Determine the (x, y) coordinate at the center of the cell enclosing the given text.  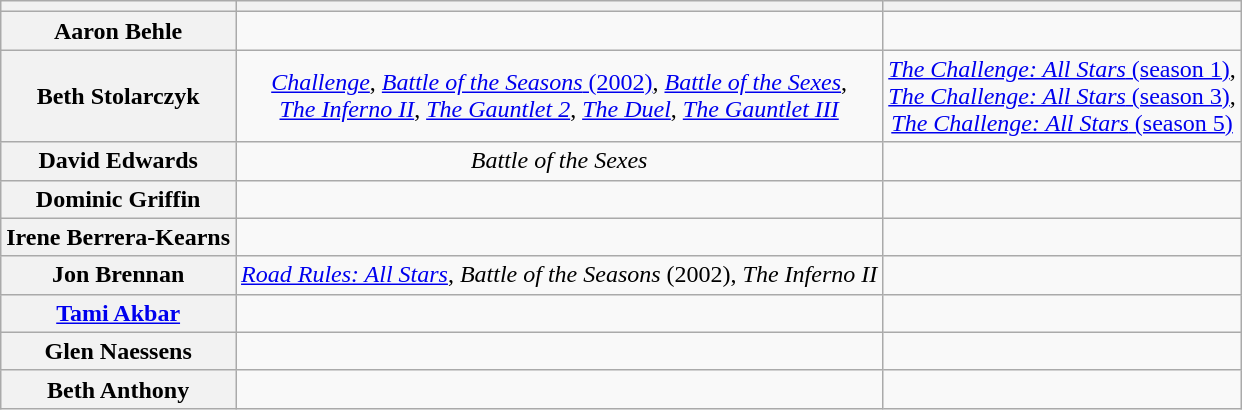
Road Rules: All Stars, Battle of the Seasons (2002), The Inferno II (560, 275)
Beth Anthony (118, 389)
Aaron Behle (118, 31)
Dominic Griffin (118, 199)
Challenge, Battle of the Seasons (2002), Battle of the Sexes,The Inferno II, The Gauntlet 2, The Duel, The Gauntlet III (560, 96)
Beth Stolarczyk (118, 96)
Jon Brennan (118, 275)
Tami Akbar (118, 313)
David Edwards (118, 161)
Irene Berrera-Kearns (118, 237)
The Challenge: All Stars (season 1),The Challenge: All Stars (season 3),The Challenge: All Stars (season 5) (1062, 96)
Glen Naessens (118, 351)
Battle of the Sexes (560, 161)
